Detect which cell encompasses the target text, then output its (x, y) center coordinate. 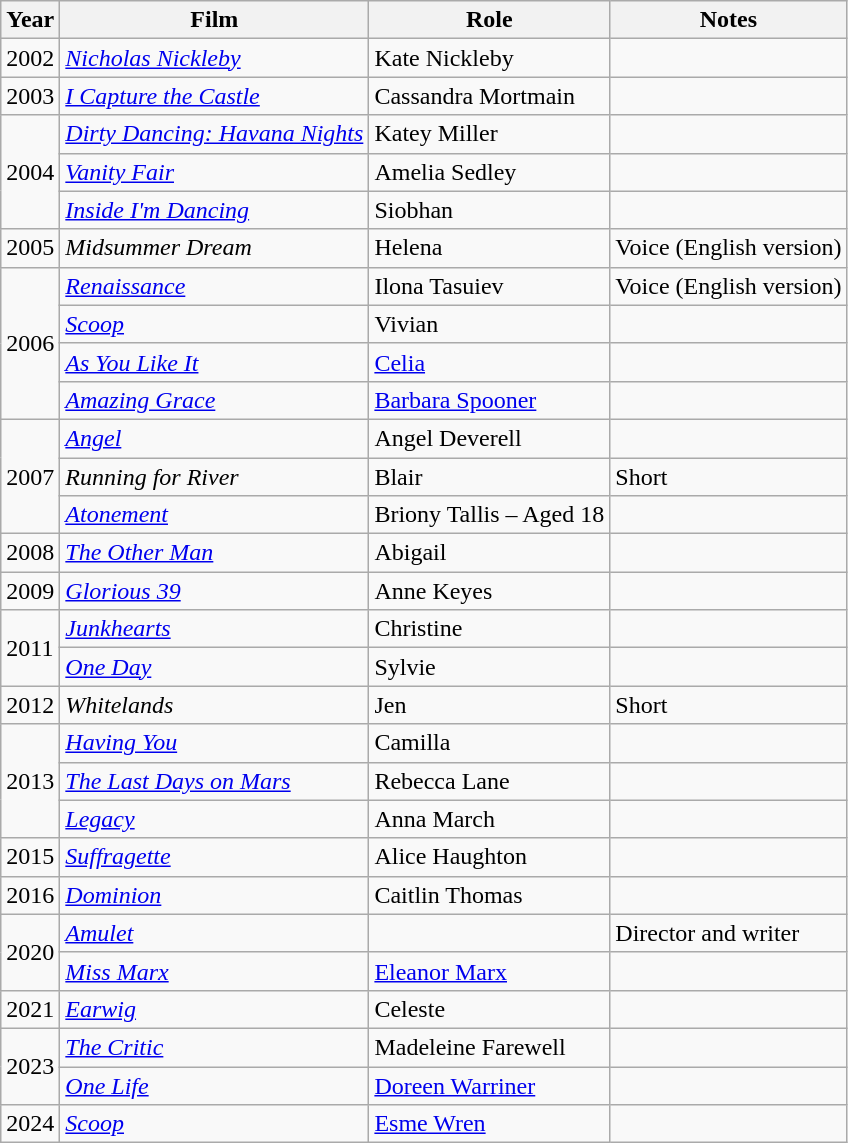
2013 (30, 781)
Running for River (214, 477)
Kate Nickleby (490, 58)
As You Like It (214, 362)
Suffragette (214, 857)
I Capture the Castle (214, 96)
The Critic (214, 1047)
One Day (214, 667)
Cassandra Mortmain (490, 96)
2024 (30, 1124)
2004 (30, 172)
Having You (214, 743)
Alice Haughton (490, 857)
Madeleine Farewell (490, 1047)
Whitelands (214, 705)
Director and writer (728, 933)
Glorious 39 (214, 591)
Miss Marx (214, 971)
2009 (30, 591)
Amazing Grace (214, 400)
Legacy (214, 819)
Barbara Spooner (490, 400)
2015 (30, 857)
Siobhan (490, 210)
Celia (490, 362)
Renaissance (214, 286)
2006 (30, 343)
Atonement (214, 515)
Dirty Dancing: Havana Nights (214, 134)
Amulet (214, 933)
One Life (214, 1085)
Nicholas Nickleby (214, 58)
2003 (30, 96)
Jen (490, 705)
Ilona Tasuiev (490, 286)
Earwig (214, 1009)
Inside I'm Dancing (214, 210)
Role (490, 20)
Camilla (490, 743)
Celeste (490, 1009)
Eleanor Marx (490, 971)
2012 (30, 705)
Year (30, 20)
Briony Tallis – Aged 18 (490, 515)
2007 (30, 476)
2008 (30, 553)
Esme Wren (490, 1124)
Angel (214, 438)
Helena (490, 248)
Doreen Warriner (490, 1085)
Blair (490, 477)
Sylvie (490, 667)
2020 (30, 952)
Christine (490, 629)
Junkhearts (214, 629)
Caitlin Thomas (490, 895)
Vivian (490, 324)
Abigail (490, 553)
2002 (30, 58)
2011 (30, 648)
Midsummer Dream (214, 248)
Anna March (490, 819)
The Last Days on Mars (214, 781)
2016 (30, 895)
Vanity Fair (214, 172)
Dominion (214, 895)
Anne Keyes (490, 591)
Notes (728, 20)
Amelia Sedley (490, 172)
2021 (30, 1009)
2023 (30, 1066)
Katey Miller (490, 134)
Film (214, 20)
Rebecca Lane (490, 781)
Angel Deverell (490, 438)
2005 (30, 248)
The Other Man (214, 553)
